From the cell containing the given text, extract its center point as (x, y) coordinate. 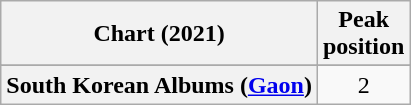
2 (363, 85)
South Korean Albums (Gaon) (160, 85)
Chart (2021) (160, 34)
Peakposition (363, 34)
